Provide the (X, Y) coordinate of the cell's center where the given text is located.  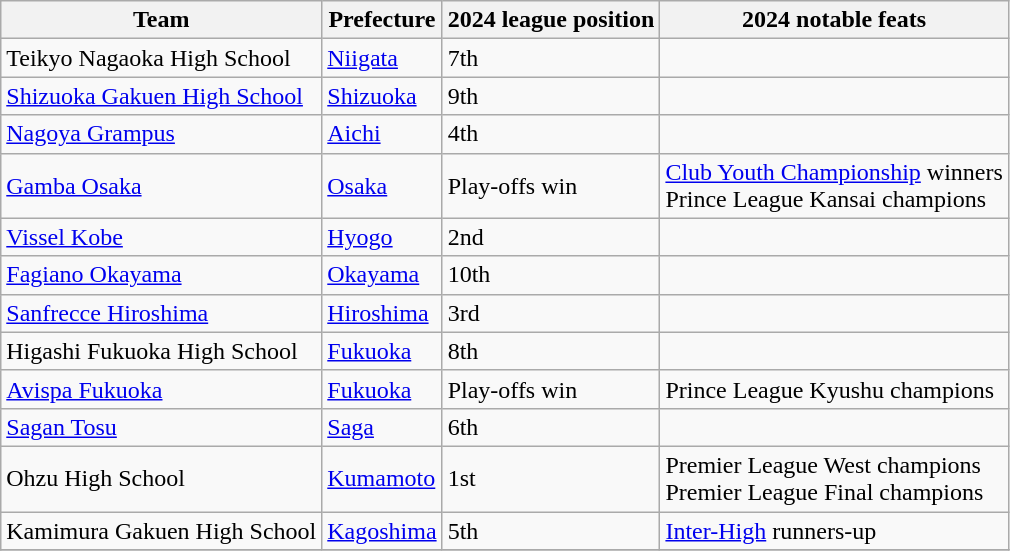
2024 notable feats (834, 20)
1st (551, 478)
Kumamoto (382, 478)
Team (162, 20)
3rd (551, 313)
10th (551, 275)
Gamba Osaka (162, 186)
Vissel Kobe (162, 237)
Okayama (382, 275)
Hyogo (382, 237)
Sanfrecce Hiroshima (162, 313)
Niigata (382, 58)
Nagoya Grampus (162, 134)
Shizuoka Gakuen High School (162, 96)
Ohzu High School (162, 478)
Hiroshima (382, 313)
Aichi (382, 134)
4th (551, 134)
Teikyo Nagaoka High School (162, 58)
6th (551, 427)
Sagan Tosu (162, 427)
Kagoshima (382, 531)
Prince League Kyushu champions (834, 389)
Inter-High runners-up (834, 531)
Fagiano Okayama (162, 275)
Premier League West championsPremier League Final champions (834, 478)
2nd (551, 237)
8th (551, 351)
Saga (382, 427)
2024 league position (551, 20)
7th (551, 58)
Higashi Fukuoka High School (162, 351)
Shizuoka (382, 96)
Club Youth Championship winnersPrince League Kansai champions (834, 186)
Kamimura Gakuen High School (162, 531)
Osaka (382, 186)
5th (551, 531)
9th (551, 96)
Prefecture (382, 20)
Avispa Fukuoka (162, 389)
